From the cell containing the given text, extract its center point as (x, y) coordinate. 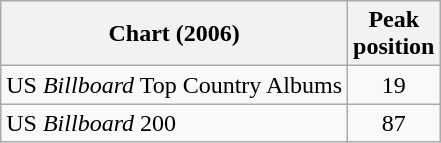
US Billboard Top Country Albums (174, 85)
Peakposition (394, 34)
87 (394, 123)
Chart (2006) (174, 34)
19 (394, 85)
US Billboard 200 (174, 123)
